Extract the (X, Y) coordinate from the center of the cell holding the provided text.  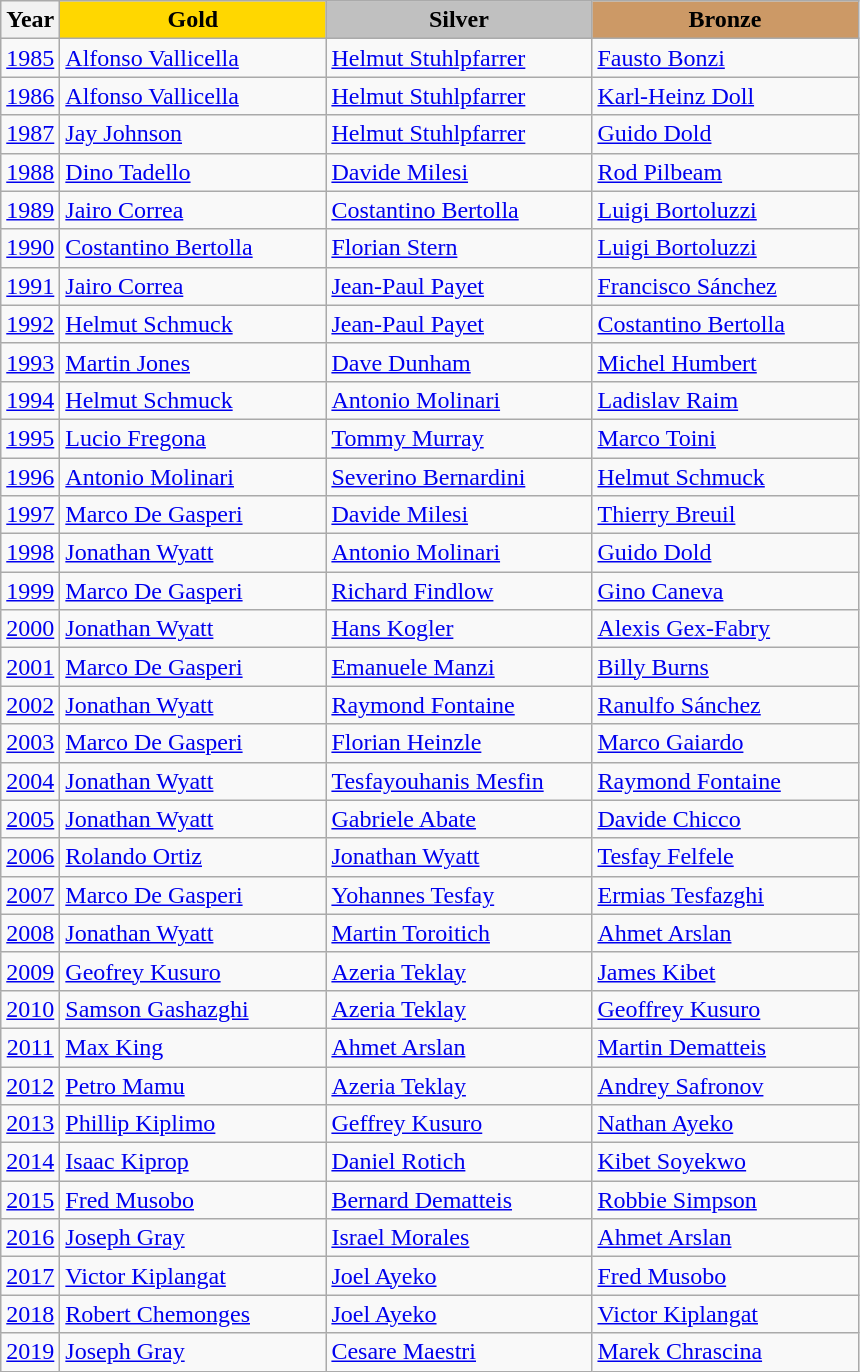
Emanuele Manzi (459, 667)
Yohannes Tesfay (459, 895)
2018 (30, 1314)
2011 (30, 1047)
2007 (30, 895)
Tesfayouhanis Mesfin (459, 781)
Rolando Ortiz (193, 857)
2002 (30, 705)
Bronze (725, 20)
Severino Bernardini (459, 477)
Gabriele Abate (459, 819)
Gino Caneva (725, 591)
2004 (30, 781)
Billy Burns (725, 667)
1996 (30, 477)
Francisco Sánchez (725, 286)
Israel Morales (459, 1238)
Martin Toroitich (459, 933)
Robert Chemonges (193, 1314)
Rod Pilbeam (725, 172)
1995 (30, 438)
Year (30, 20)
Bernard Dematteis (459, 1200)
Geofrey Kusuro (193, 971)
Michel Humbert (725, 362)
Florian Stern (459, 248)
Dave Dunham (459, 362)
Robbie Simpson (725, 1200)
Max King (193, 1047)
1992 (30, 324)
Samson Gashazghi (193, 1009)
2008 (30, 933)
Marek Chrascina (725, 1352)
1987 (30, 134)
Jay Johnson (193, 134)
2019 (30, 1352)
1997 (30, 515)
2013 (30, 1124)
Marco Gaiardo (725, 743)
Karl-Heinz Doll (725, 96)
2014 (30, 1162)
2009 (30, 971)
1999 (30, 591)
Marco Toini (725, 438)
Phillip Kiplimo (193, 1124)
Andrey Safronov (725, 1085)
Florian Heinzle (459, 743)
2000 (30, 629)
2005 (30, 819)
2017 (30, 1276)
1994 (30, 400)
Geffrey Kusuro (459, 1124)
1989 (30, 210)
2001 (30, 667)
Davide Chicco (725, 819)
1988 (30, 172)
Tesfay Felfele (725, 857)
Dino Tadello (193, 172)
Lucio Fregona (193, 438)
2006 (30, 857)
Martin Jones (193, 362)
Nathan Ayeko (725, 1124)
Thierry Breuil (725, 515)
1993 (30, 362)
2012 (30, 1085)
Daniel Rotich (459, 1162)
1986 (30, 96)
Ermias Tesfazghi (725, 895)
Ladislav Raim (725, 400)
1985 (30, 58)
Alexis Gex-Fabry (725, 629)
Fausto Bonzi (725, 58)
1991 (30, 286)
Richard Findlow (459, 591)
Silver (459, 20)
Tommy Murray (459, 438)
2003 (30, 743)
Kibet Soyekwo (725, 1162)
Isaac Kiprop (193, 1162)
Ranulfo Sánchez (725, 705)
Cesare Maestri (459, 1352)
Petro Mamu (193, 1085)
1998 (30, 553)
James Kibet (725, 971)
1990 (30, 248)
2010 (30, 1009)
Geoffrey Kusuro (725, 1009)
Hans Kogler (459, 629)
Gold (193, 20)
Martin Dematteis (725, 1047)
2016 (30, 1238)
2015 (30, 1200)
